Return (X, Y) of the center of cell containing provided text 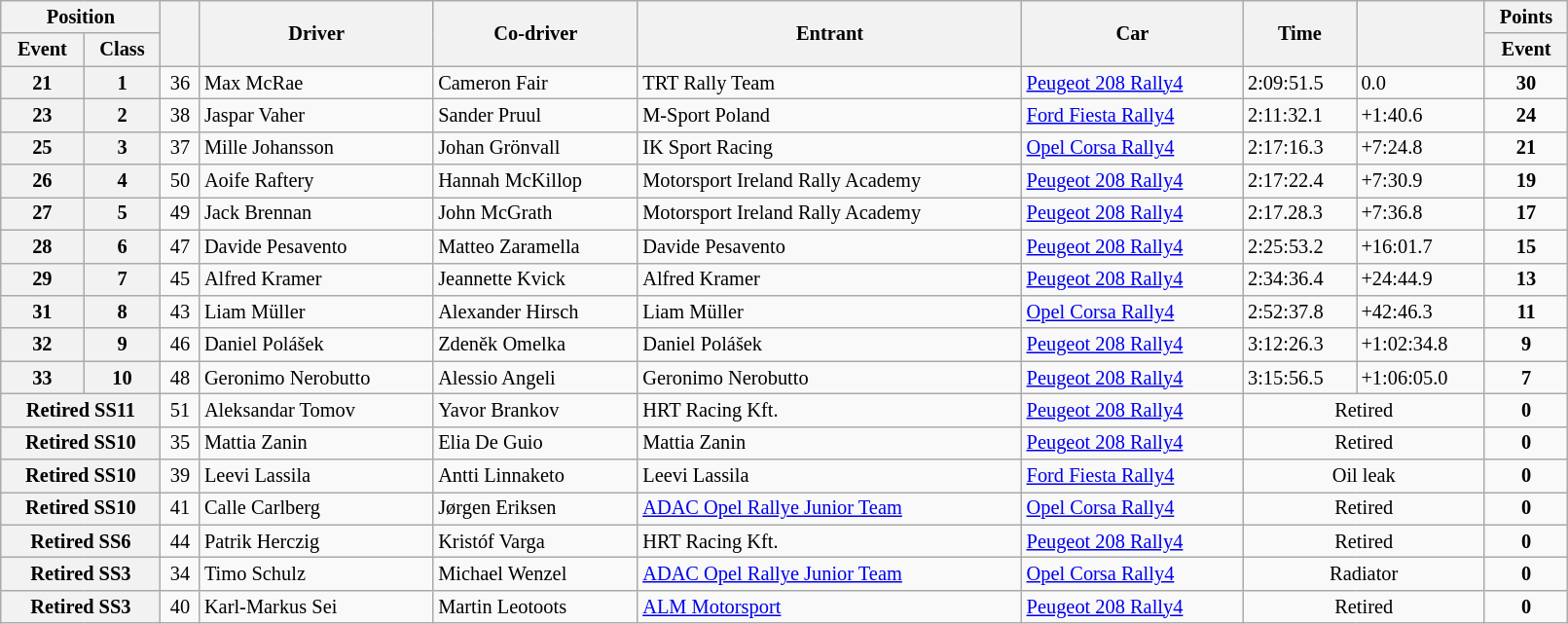
26 (43, 181)
41 (180, 508)
Aoife Raftery (316, 181)
Alessio Angeli (535, 378)
1 (123, 83)
19 (1526, 181)
John McGrath (535, 213)
Martin Leotoots (535, 606)
Retired SS6 (81, 541)
Michael Wenzel (535, 573)
2:25:53.2 (1299, 246)
+7:30.9 (1421, 181)
40 (180, 606)
3:15:56.5 (1299, 378)
47 (180, 246)
M-Sport Poland (829, 115)
51 (180, 410)
2:17:22.4 (1299, 181)
38 (180, 115)
2:34:36.4 (1299, 279)
Cameron Fair (535, 83)
Sander Pruul (535, 115)
11 (1526, 312)
17 (1526, 213)
3:12:26.3 (1299, 345)
Alexander Hirsch (535, 312)
0.0 (1421, 83)
+42:46.3 (1421, 312)
46 (180, 345)
+1:40.6 (1421, 115)
+16:01.7 (1421, 246)
ALM Motorsport (829, 606)
13 (1526, 279)
Aleksandar Tomov (316, 410)
4 (123, 181)
35 (180, 443)
Radiator (1364, 573)
2:09:51.5 (1299, 83)
Jack Brennan (316, 213)
Car (1133, 33)
3 (123, 148)
29 (43, 279)
IK Sport Racing (829, 148)
31 (43, 312)
Patrik Herczig (316, 541)
Oil leak (1364, 476)
2:17:16.3 (1299, 148)
48 (180, 378)
32 (43, 345)
2:52:37.8 (1299, 312)
Entrant (829, 33)
Jørgen Eriksen (535, 508)
34 (180, 573)
49 (180, 213)
Zdeněk Omelka (535, 345)
37 (180, 148)
+7:36.8 (1421, 213)
Jeannette Kvick (535, 279)
Class (123, 50)
Matteo Zaramella (535, 246)
Time (1299, 33)
Co-driver (535, 33)
30 (1526, 83)
33 (43, 378)
Antti Linnaketo (535, 476)
Position (81, 17)
10 (123, 378)
44 (180, 541)
+7:24.8 (1421, 148)
45 (180, 279)
Retired SS11 (81, 410)
23 (43, 115)
Max McRae (316, 83)
2:17.28.3 (1299, 213)
28 (43, 246)
25 (43, 148)
27 (43, 213)
Timo Schulz (316, 573)
5 (123, 213)
Elia De Guio (535, 443)
+1:02:34.8 (1421, 345)
6 (123, 246)
Kristóf Varga (535, 541)
8 (123, 312)
Yavor Brankov (535, 410)
Driver (316, 33)
50 (180, 181)
15 (1526, 246)
Mille Johansson (316, 148)
Calle Carlberg (316, 508)
2 (123, 115)
2:11:32.1 (1299, 115)
Jaspar Vaher (316, 115)
Points (1526, 17)
Johan Grönvall (535, 148)
39 (180, 476)
43 (180, 312)
+1:06:05.0 (1421, 378)
Karl-Markus Sei (316, 606)
Hannah McKillop (535, 181)
24 (1526, 115)
36 (180, 83)
+24:44.9 (1421, 279)
TRT Rally Team (829, 83)
